For the text-containing cell, return its midpoint in (X, Y) coordinate format. 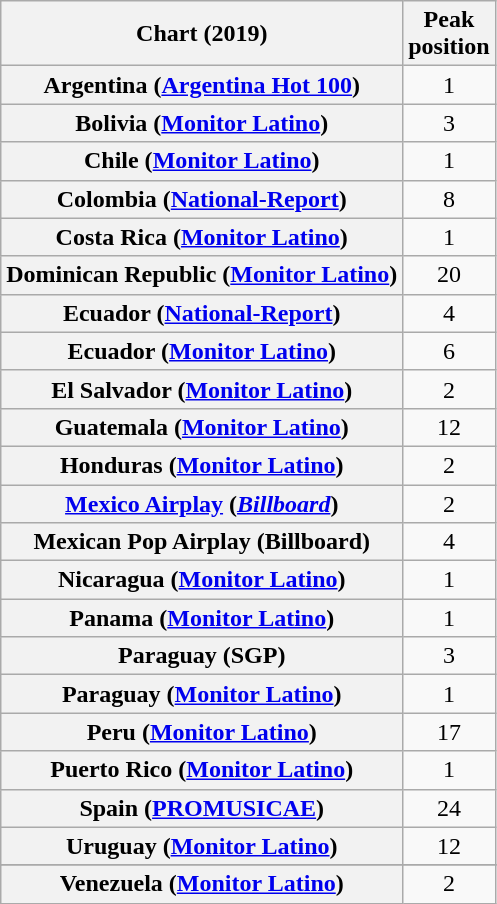
17 (449, 732)
Colombia (National-Report) (202, 199)
Chart (2019) (202, 34)
24 (449, 808)
Honduras (Monitor Latino) (202, 465)
Chile (Monitor Latino) (202, 161)
Venezuela (Monitor Latino) (202, 884)
20 (449, 275)
Spain (PROMUSICAE) (202, 808)
Guatemala (Monitor Latino) (202, 427)
Uruguay (Monitor Latino) (202, 846)
Argentina (Argentina Hot 100) (202, 85)
Paraguay (SGP) (202, 656)
El Salvador (Monitor Latino) (202, 389)
Costa Rica (Monitor Latino) (202, 237)
Puerto Rico (Monitor Latino) (202, 770)
Bolivia (Monitor Latino) (202, 123)
Peakposition (449, 34)
Ecuador (National-Report) (202, 313)
Mexico Airplay (Billboard) (202, 503)
6 (449, 351)
8 (449, 199)
Paraguay (Monitor Latino) (202, 694)
Mexican Pop Airplay (Billboard) (202, 542)
Dominican Republic (Monitor Latino) (202, 275)
Peru (Monitor Latino) (202, 732)
Panama (Monitor Latino) (202, 618)
Nicaragua (Monitor Latino) (202, 580)
Ecuador (Monitor Latino) (202, 351)
